Return the (x, y) coordinate for the center point of the cell that contains the specified text.  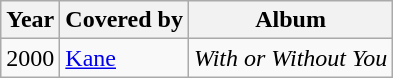
2000 (30, 58)
Covered by (124, 20)
Year (30, 20)
Album (290, 20)
With or Without You (290, 58)
Kane (124, 58)
